Return the (X, Y) coordinate for the center point of the cell that contains the specified text.  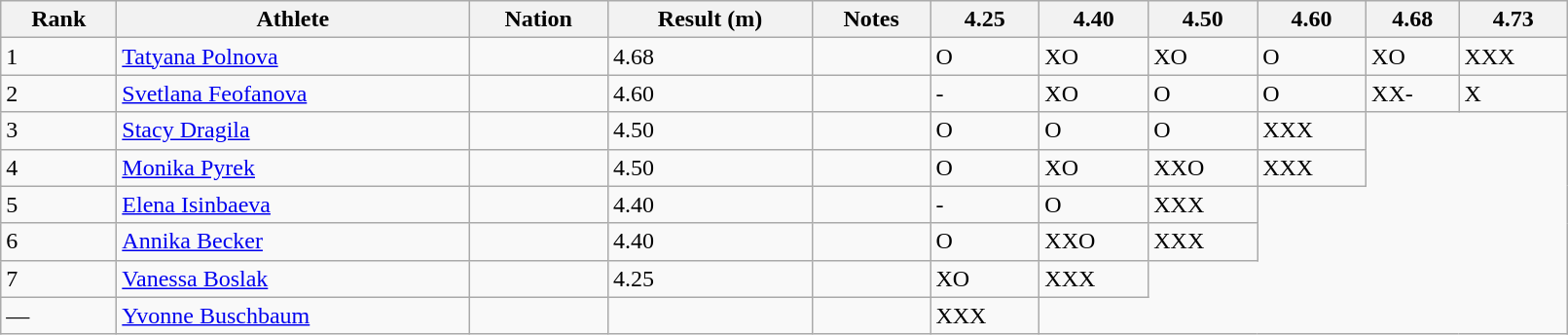
X (1513, 93)
3 (58, 130)
Rank (58, 19)
Result (m) (710, 19)
4.73 (1513, 19)
Notes (872, 19)
1 (58, 56)
Stacy Dragila (293, 130)
Nation (539, 19)
5 (58, 205)
6 (58, 242)
Athlete (293, 19)
7 (58, 279)
Svetlana Feofanova (293, 93)
4 (58, 167)
Elena Isinbaeva (293, 205)
2 (58, 93)
Yvonne Buschbaum (293, 316)
Annika Becker (293, 242)
— (58, 316)
Monika Pyrek (293, 167)
Tatyana Polnova (293, 56)
Vanessa Boslak (293, 279)
XX- (1413, 93)
